Identify which cell holds the provided text, then report its [x, y] central coordinate. 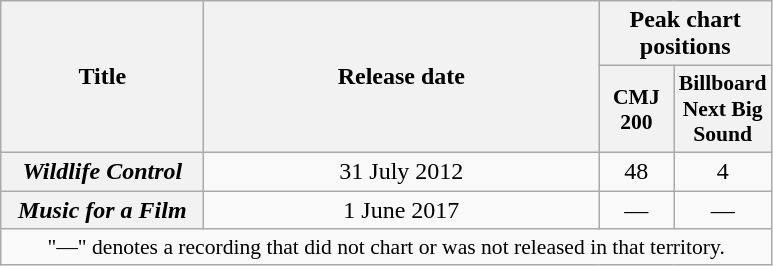
Release date [402, 77]
Music for a Film [102, 209]
Title [102, 77]
Peak chart positions [686, 34]
Billboard Next Big Sound [723, 110]
1 June 2017 [402, 209]
4 [723, 171]
CMJ 200 [636, 110]
"—" denotes a recording that did not chart or was not released in that territory. [386, 247]
Wildlife Control [102, 171]
48 [636, 171]
31 July 2012 [402, 171]
